Scan for the cell matching the given text and deliver its [X, Y] coordinate at center. 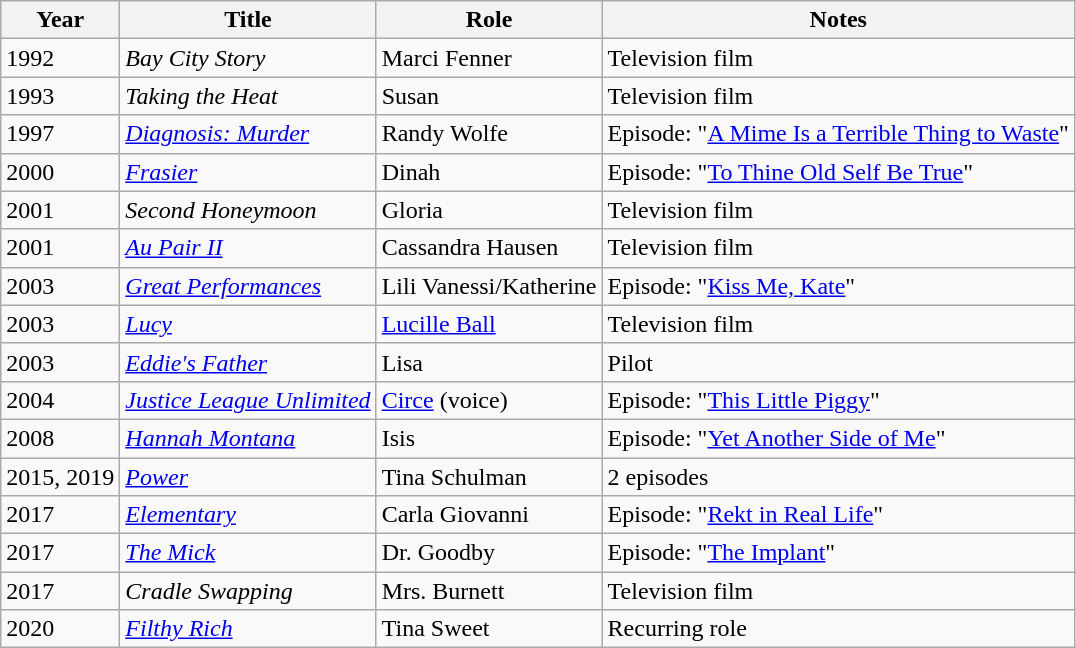
Tina Sweet [489, 629]
Bay City Story [248, 58]
Episode: "This Little Piggy" [838, 400]
Cassandra Hausen [489, 248]
2020 [60, 629]
Taking the Heat [248, 96]
Notes [838, 20]
Cradle Swapping [248, 591]
Circe (voice) [489, 400]
Hannah Montana [248, 438]
Elementary [248, 515]
Mrs. Burnett [489, 591]
Carla Giovanni [489, 515]
Episode: "The Implant" [838, 553]
Lucille Ball [489, 324]
1997 [60, 134]
Dinah [489, 172]
2015, 2019 [60, 477]
1992 [60, 58]
Title [248, 20]
Episode: "Yet Another Side of Me" [838, 438]
Isis [489, 438]
1993 [60, 96]
Power [248, 477]
Tina Schulman [489, 477]
2004 [60, 400]
Frasier [248, 172]
Year [60, 20]
Au Pair II [248, 248]
2 episodes [838, 477]
Role [489, 20]
Eddie's Father [248, 362]
Susan [489, 96]
Gloria [489, 210]
Lucy [248, 324]
Lili Vanessi/Katherine [489, 286]
Marci Fenner [489, 58]
Great Performances [248, 286]
Recurring role [838, 629]
2008 [60, 438]
Episode: "To Thine Old Self Be True" [838, 172]
Dr. Goodby [489, 553]
Filthy Rich [248, 629]
Justice League Unlimited [248, 400]
Pilot [838, 362]
The Mick [248, 553]
Episode: "A Mime Is a Terrible Thing to Waste" [838, 134]
Randy Wolfe [489, 134]
Episode: "Rekt in Real Life" [838, 515]
Second Honeymoon [248, 210]
Lisa [489, 362]
2000 [60, 172]
Episode: "Kiss Me, Kate" [838, 286]
Diagnosis: Murder [248, 134]
